From the cell containing the given text, extract its center point as [x, y] coordinate. 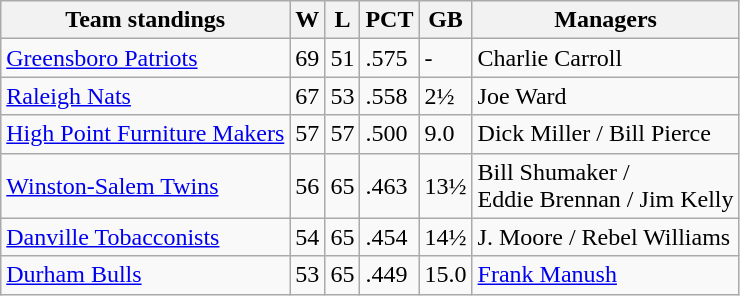
67 [308, 96]
Charlie Carroll [606, 58]
Team standings [146, 20]
L [342, 20]
54 [308, 237]
High Point Furniture Makers [146, 134]
56 [308, 186]
69 [308, 58]
.463 [390, 186]
51 [342, 58]
Frank Manush [606, 275]
Winston-Salem Twins [146, 186]
GB [446, 20]
.558 [390, 96]
Managers [606, 20]
Raleigh Nats [146, 96]
J. Moore / Rebel Williams [606, 237]
Joe Ward [606, 96]
.575 [390, 58]
W [308, 20]
9.0 [446, 134]
PCT [390, 20]
Danville Tobacconists [146, 237]
13½ [446, 186]
Dick Miller / Bill Pierce [606, 134]
.454 [390, 237]
.500 [390, 134]
.449 [390, 275]
14½ [446, 237]
Greensboro Patriots [146, 58]
Bill Shumaker / Eddie Brennan / Jim Kelly [606, 186]
Durham Bulls [146, 275]
15.0 [446, 275]
2½ [446, 96]
- [446, 58]
